Detect which cell encompasses the target text, then output its (X, Y) center coordinate. 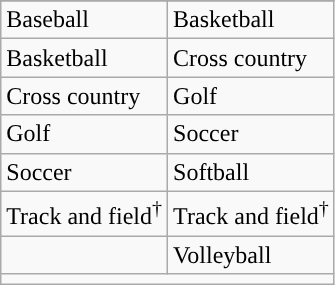
Baseball (84, 20)
Softball (252, 172)
Volleyball (252, 255)
